Identify which cell holds the provided text, then report its [x, y] central coordinate. 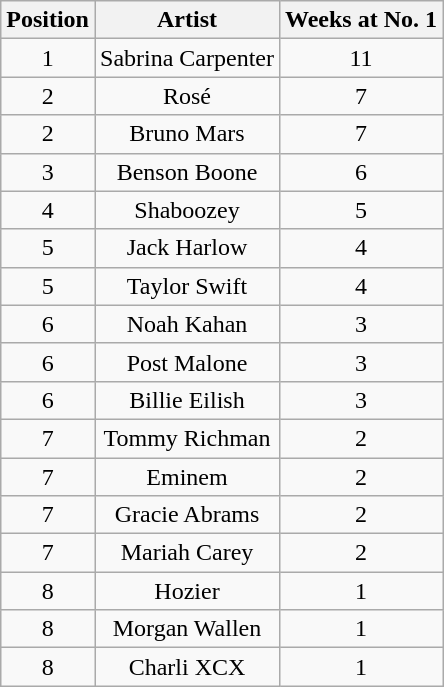
11 [360, 58]
Benson Boone [186, 172]
Sabrina Carpenter [186, 58]
Morgan Wallen [186, 629]
Eminem [186, 477]
Artist [186, 20]
Taylor Swift [186, 286]
Rosé [186, 96]
Weeks at No. 1 [360, 20]
Shaboozey [186, 210]
Bruno Mars [186, 134]
Mariah Carey [186, 553]
Jack Harlow [186, 248]
Tommy Richman [186, 438]
Position [48, 20]
Billie Eilish [186, 400]
Hozier [186, 591]
Post Malone [186, 362]
Noah Kahan [186, 324]
Charli XCX [186, 667]
Gracie Abrams [186, 515]
